Determine the [X, Y] coordinate at the center of the cell enclosing the given text.  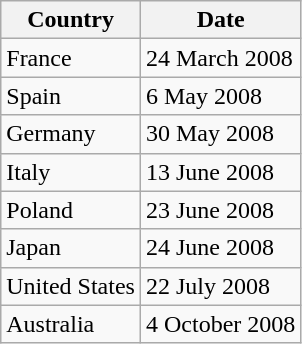
Date [220, 20]
Country [71, 20]
Japan [71, 248]
23 June 2008 [220, 210]
France [71, 58]
4 October 2008 [220, 324]
Germany [71, 134]
30 May 2008 [220, 134]
24 June 2008 [220, 248]
United States [71, 286]
Australia [71, 324]
Spain [71, 96]
22 July 2008 [220, 286]
Italy [71, 172]
13 June 2008 [220, 172]
6 May 2008 [220, 96]
24 March 2008 [220, 58]
Poland [71, 210]
